Pinpoint the cell where the given text exists, returning its [x, y] midpoint coordinate. 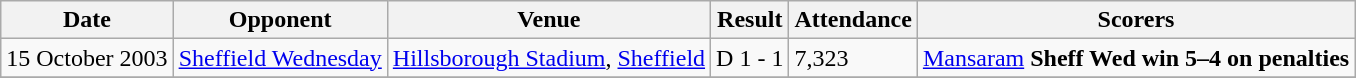
Hillsborough Stadium, Sheffield [548, 58]
15 October 2003 [87, 58]
Mansaram Sheff Wed win 5–4 on penalties [1136, 58]
D 1 - 1 [750, 58]
Scorers [1136, 20]
Venue [548, 20]
Sheffield Wednesday [280, 58]
7,323 [853, 58]
Opponent [280, 20]
Result [750, 20]
Date [87, 20]
Attendance [853, 20]
